Pinpoint the cell where the given text exists, returning its (X, Y) midpoint coordinate. 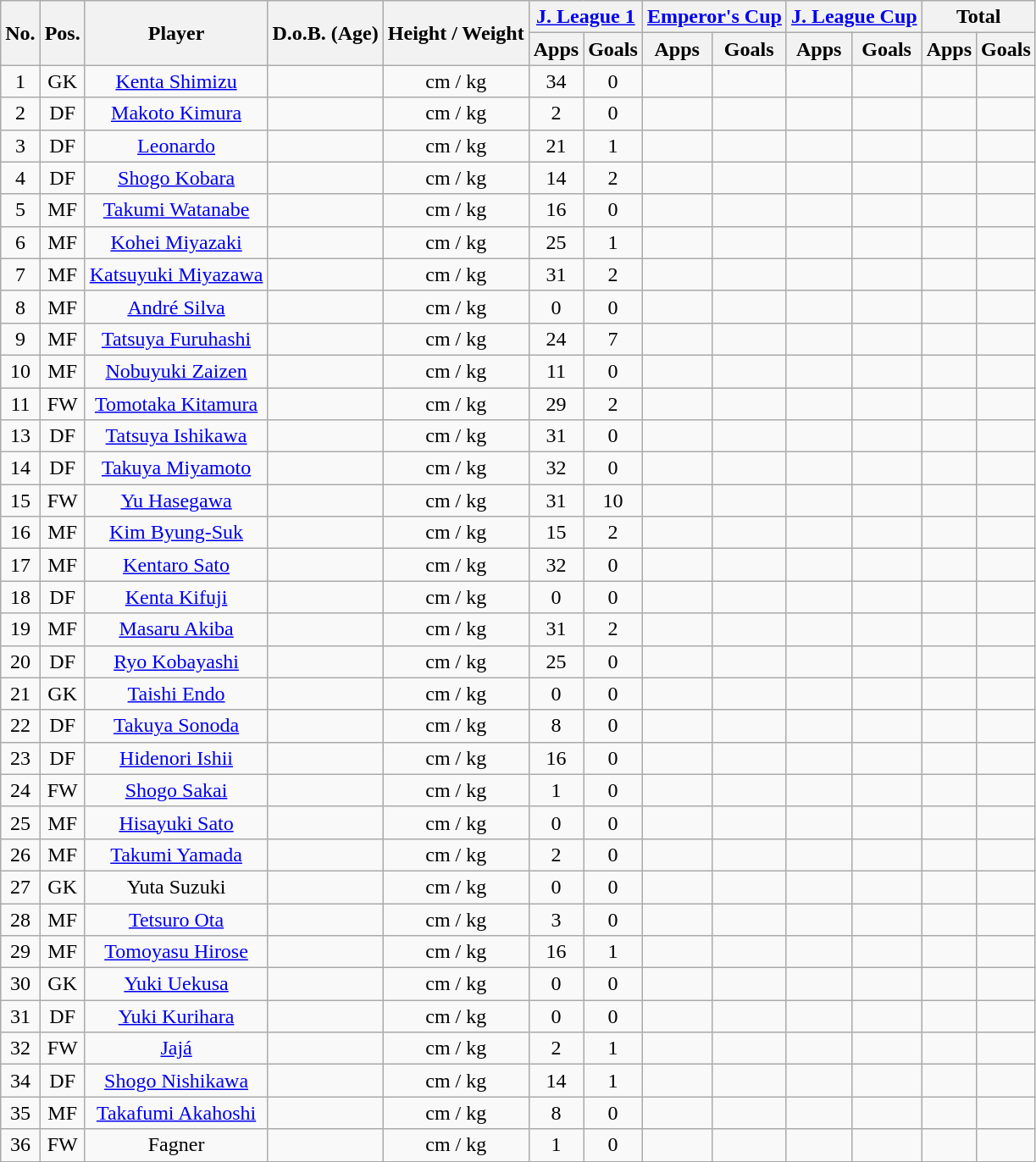
36 (20, 1145)
Leonardo (176, 146)
26 (20, 855)
Shogo Sakai (176, 790)
Takafumi Akahoshi (176, 1113)
4 (20, 178)
Kenta Kifuji (176, 597)
30 (20, 984)
17 (20, 565)
27 (20, 887)
Yuta Suzuki (176, 887)
Masaru Akiba (176, 629)
D.o.B. (Age) (325, 33)
Shogo Kobara (176, 178)
Total (978, 17)
Hidenori Ishii (176, 758)
Pos. (63, 33)
Takumi Watanabe (176, 210)
Katsuyuki Miyazawa (176, 274)
Taishi Endo (176, 694)
Tomotaka Kitamura (176, 404)
35 (20, 1113)
Fagner (176, 1145)
Kohei Miyazaki (176, 242)
18 (20, 597)
J. League Cup (854, 17)
Player (176, 33)
23 (20, 758)
5 (20, 210)
Ryo Kobayashi (176, 661)
Yuki Kurihara (176, 1016)
19 (20, 629)
28 (20, 919)
Makoto Kimura (176, 113)
Yu Hasegawa (176, 501)
Height / Weight (456, 33)
Takuya Miyamoto (176, 468)
Kentaro Sato (176, 565)
Tatsuya Ishikawa (176, 436)
J. League 1 (585, 17)
20 (20, 661)
André Silva (176, 307)
9 (20, 339)
No. (20, 33)
13 (20, 436)
Tomoyasu Hirose (176, 952)
Takuya Sonoda (176, 726)
Yuki Uekusa (176, 984)
Shogo Nishikawa (176, 1081)
Kenta Shimizu (176, 81)
Hisayuki Sato (176, 822)
Tatsuya Furuhashi (176, 339)
Emperor's Cup (714, 17)
Takumi Yamada (176, 855)
22 (20, 726)
Kim Byung-Suk (176, 533)
Jajá (176, 1049)
6 (20, 242)
Nobuyuki Zaizen (176, 371)
Tetsuro Ota (176, 919)
